Determine the (X, Y) coordinate at the center of the cell enclosing the given text.  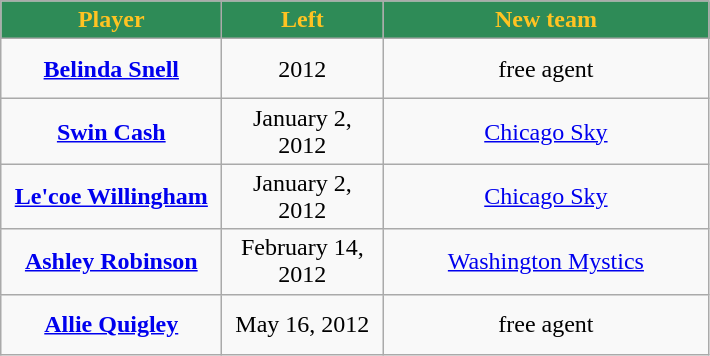
May 16, 2012 (302, 324)
Washington Mystics (546, 262)
Le'coe Willingham (112, 196)
Left (302, 20)
2012 (302, 69)
Player (112, 20)
February 14, 2012 (302, 262)
Allie Quigley (112, 324)
New team (546, 20)
Ashley Robinson (112, 262)
Belinda Snell (112, 69)
Swin Cash (112, 132)
